Provide the (X, Y) coordinate of the cell's center where the given text is located.  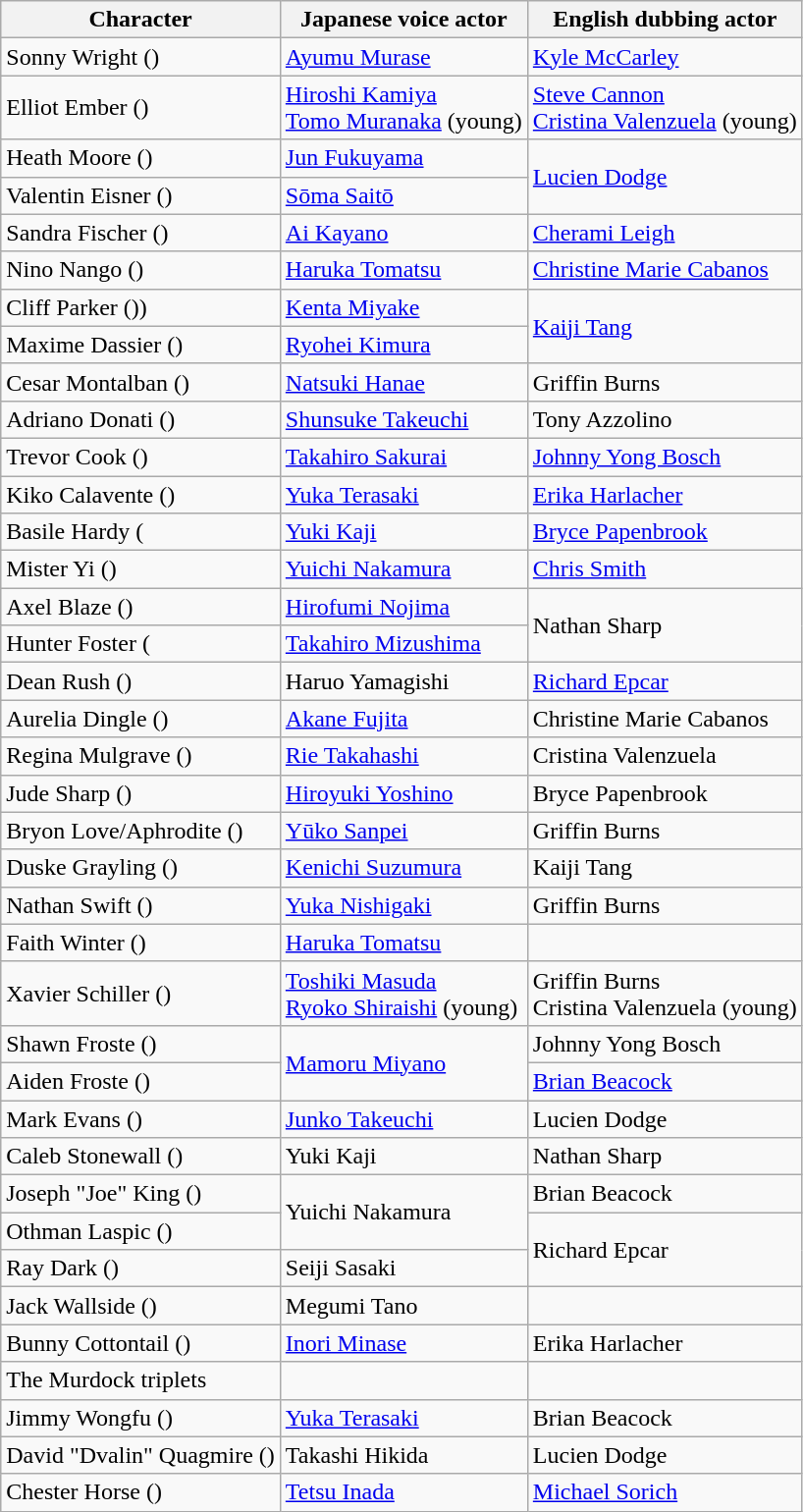
Regina Mulgrave () (141, 756)
Jimmy Wongfu () (141, 1418)
Joseph "Joe" King () (141, 1194)
Akane Fujita (403, 719)
Hiroshi KamiyaTomo Muranaka (young) (403, 108)
Othman Laspic () (141, 1231)
Ryohei Kimura (403, 345)
Chester Horse () (141, 1492)
Bryon Love/Aphrodite () (141, 831)
Jun Fukuyama (403, 158)
Junko Takeuchi (403, 1118)
Inori Minase (403, 1343)
Toshiki MasudaRyoko Shiraishi (young) (403, 994)
Natsuki Hanae (403, 382)
Dean Rush () (141, 681)
Aurelia Dingle () (141, 719)
Cliff Parker ()) (141, 307)
Basile Hardy ( (141, 532)
Takahiro Sakurai (403, 457)
Tetsu Inada (403, 1492)
Jack Wallside () (141, 1306)
Caleb Stonewall () (141, 1157)
English dubbing actor (665, 20)
Maxime Dassier () (141, 345)
Ray Dark () (141, 1269)
Sonny Wright () (141, 57)
Hunter Foster ( (141, 644)
Kenichi Suzumura (403, 868)
Cesar Montalban () (141, 382)
Valentin Eisner () (141, 195)
Takashi Hikida (403, 1455)
Hirofumi Nojima (403, 607)
Mark Evans () (141, 1118)
Megumi Tano (403, 1306)
Yūko Sanpei (403, 831)
Ayumu Murase (403, 57)
Nino Nango () (141, 270)
Seiji Sasaki (403, 1269)
Hiroyuki Yoshino (403, 793)
Sandra Fischer () (141, 233)
Japanese voice actor (403, 20)
Character (141, 20)
The Murdock triplets (141, 1380)
Chris Smith (665, 569)
Kenta Miyake (403, 307)
Elliot Ember () (141, 108)
Mister Yi () (141, 569)
Tony Azzolino (665, 419)
Kyle McCarley (665, 57)
Cherami Leigh (665, 233)
Sōma Saitō (403, 195)
Rie Takahashi (403, 756)
Bunny Cottontail () (141, 1343)
Steve CannonCristina Valenzuela (young) (665, 108)
Nathan Swift () (141, 905)
Takahiro Mizushima (403, 644)
Trevor Cook () (141, 457)
Xavier Schiller () (141, 994)
Cristina Valenzuela (665, 756)
Axel Blaze () (141, 607)
Kiko Calavente () (141, 494)
Griffin BurnsCristina Valenzuela (young) (665, 994)
Haruo Yamagishi (403, 681)
Shawn Froste () (141, 1044)
David "Dvalin" Quagmire () (141, 1455)
Shunsuke Takeuchi (403, 419)
Duske Grayling () (141, 868)
Michael Sorich (665, 1492)
Ai Kayano (403, 233)
Faith Winter () (141, 943)
Jude Sharp () (141, 793)
Adriano Donati () (141, 419)
Yuka Nishigaki (403, 905)
Heath Moore () (141, 158)
Mamoru Miyano (403, 1062)
Aiden Froste () (141, 1081)
